Determine the [x, y] coordinate at the center of the cell enclosing the given text.  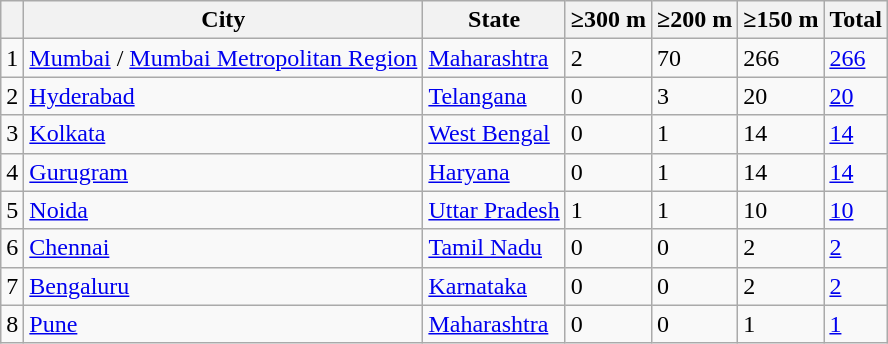
Chennai [224, 248]
Haryana [494, 172]
5 [12, 210]
Noida [224, 210]
Total [856, 20]
Uttar Pradesh [494, 210]
Gurugram [224, 172]
Pune [224, 324]
Kolkata [224, 134]
Mumbai / Mumbai Metropolitan Region [224, 58]
8 [12, 324]
6 [12, 248]
Tamil Nadu [494, 248]
≥200 m [694, 20]
City [224, 20]
70 [694, 58]
≥150 m [781, 20]
Bengaluru [224, 286]
Hyderabad [224, 96]
≥300 m [608, 20]
State [494, 20]
West Bengal [494, 134]
Telangana [494, 96]
4 [12, 172]
Karnataka [494, 286]
7 [12, 286]
